Capture the cell that displays the provided text and extract its (x, y) central coordinate. 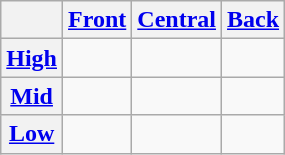
Back (254, 20)
Central (177, 20)
Low (32, 134)
Front (98, 20)
Mid (32, 96)
High (32, 58)
